Scan for the cell matching the given text and deliver its [x, y] coordinate at center. 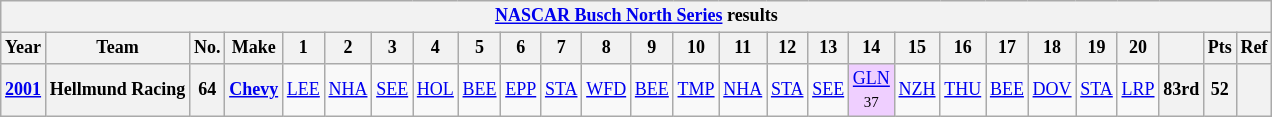
16 [963, 48]
6 [521, 48]
DOV [1052, 90]
14 [872, 48]
4 [436, 48]
2 [348, 48]
No. [208, 48]
Chevy [254, 90]
Year [24, 48]
20 [1138, 48]
18 [1052, 48]
LEE [303, 90]
HOL [436, 90]
Pts [1220, 48]
1 [303, 48]
LRP [1138, 90]
9 [652, 48]
11 [743, 48]
NZH [917, 90]
Hellmund Racing [117, 90]
83rd [1182, 90]
5 [480, 48]
Ref [1254, 48]
17 [1008, 48]
10 [696, 48]
Team [117, 48]
THU [963, 90]
15 [917, 48]
64 [208, 90]
7 [562, 48]
NASCAR Busch North Series results [636, 16]
Make [254, 48]
19 [1096, 48]
WFD [606, 90]
8 [606, 48]
12 [788, 48]
GLN37 [872, 90]
2001 [24, 90]
52 [1220, 90]
EPP [521, 90]
13 [828, 48]
3 [392, 48]
TMP [696, 90]
